Determine the (x, y) coordinate at the center of the cell enclosing the given text.  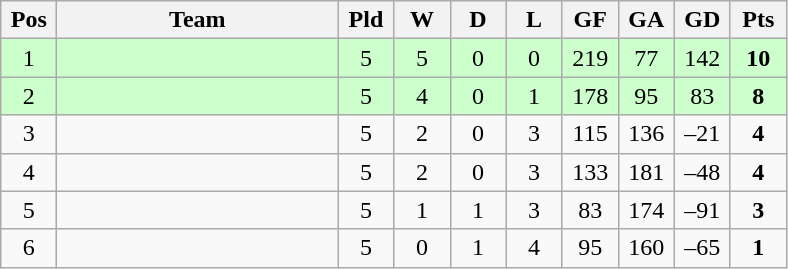
Pts (758, 20)
D (478, 20)
GD (702, 20)
Pos (29, 20)
181 (646, 172)
77 (646, 58)
174 (646, 210)
115 (590, 134)
–91 (702, 210)
219 (590, 58)
178 (590, 96)
GA (646, 20)
–21 (702, 134)
–48 (702, 172)
–65 (702, 248)
10 (758, 58)
Team (198, 20)
Pld (366, 20)
6 (29, 248)
W (422, 20)
136 (646, 134)
160 (646, 248)
GF (590, 20)
133 (590, 172)
8 (758, 96)
L (534, 20)
142 (702, 58)
